Detect which cell encompasses the target text, then output its (X, Y) center coordinate. 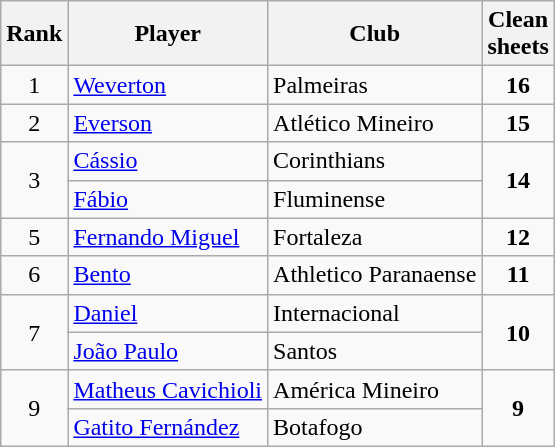
Atlético Mineiro (375, 123)
Fábio (168, 199)
Bento (168, 275)
12 (518, 237)
João Paulo (168, 351)
Fluminense (375, 199)
Santos (375, 351)
16 (518, 85)
Fortaleza (375, 237)
3 (34, 180)
5 (34, 237)
Daniel (168, 313)
Fernando Miguel (168, 237)
11 (518, 275)
Botafogo (375, 427)
Cleansheets (518, 34)
2 (34, 123)
América Mineiro (375, 389)
Palmeiras (375, 85)
6 (34, 275)
Corinthians (375, 161)
Cássio (168, 161)
Athletico Paranaense (375, 275)
7 (34, 332)
Club (375, 34)
15 (518, 123)
Gatito Fernández (168, 427)
Rank (34, 34)
Matheus Cavichioli (168, 389)
Internacional (375, 313)
1 (34, 85)
Everson (168, 123)
14 (518, 180)
10 (518, 332)
Weverton (168, 85)
Player (168, 34)
